Pinpoint the cell where the given text exists, returning its (X, Y) midpoint coordinate. 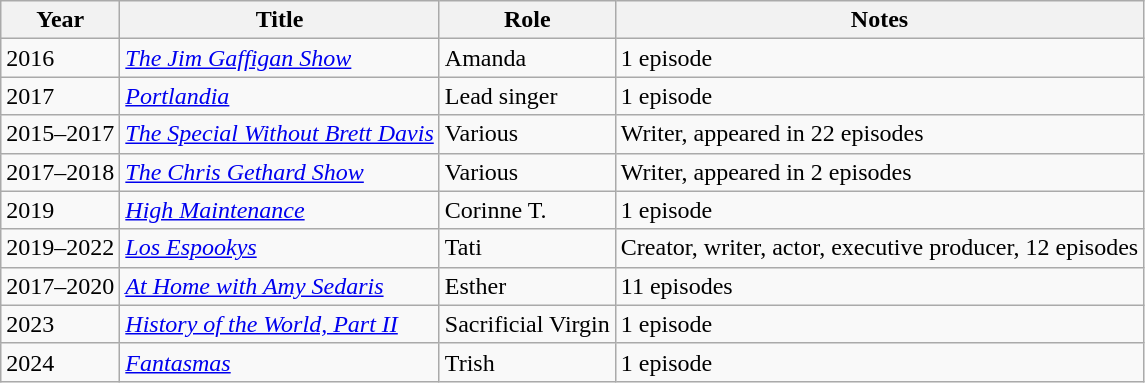
Sacrificial Virgin (527, 324)
Esther (527, 286)
Amanda (527, 58)
Year (60, 20)
2015–2017 (60, 134)
2017–2020 (60, 286)
2017 (60, 96)
Title (280, 20)
At Home with Amy Sedaris (280, 286)
Writer, appeared in 22 episodes (879, 134)
11 episodes (879, 286)
2017–2018 (60, 172)
Portlandia (280, 96)
2019 (60, 210)
2024 (60, 362)
Writer, appeared in 2 episodes (879, 172)
Fantasmas (280, 362)
2019–2022 (60, 248)
Role (527, 20)
Notes (879, 20)
Trish (527, 362)
The Jim Gaffigan Show (280, 58)
High Maintenance (280, 210)
Tati (527, 248)
Creator, writer, actor, executive producer, 12 episodes (879, 248)
The Chris Gethard Show (280, 172)
The Special Without Brett Davis (280, 134)
2016 (60, 58)
Corinne T. (527, 210)
Lead singer (527, 96)
Los Espookys (280, 248)
2023 (60, 324)
History of the World, Part II (280, 324)
